Find where the given text appears and provide that cell's center as (x, y) coordinate. 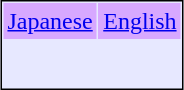
English (140, 21)
Japanese (50, 21)
